Return (x, y) of the center of cell containing provided text 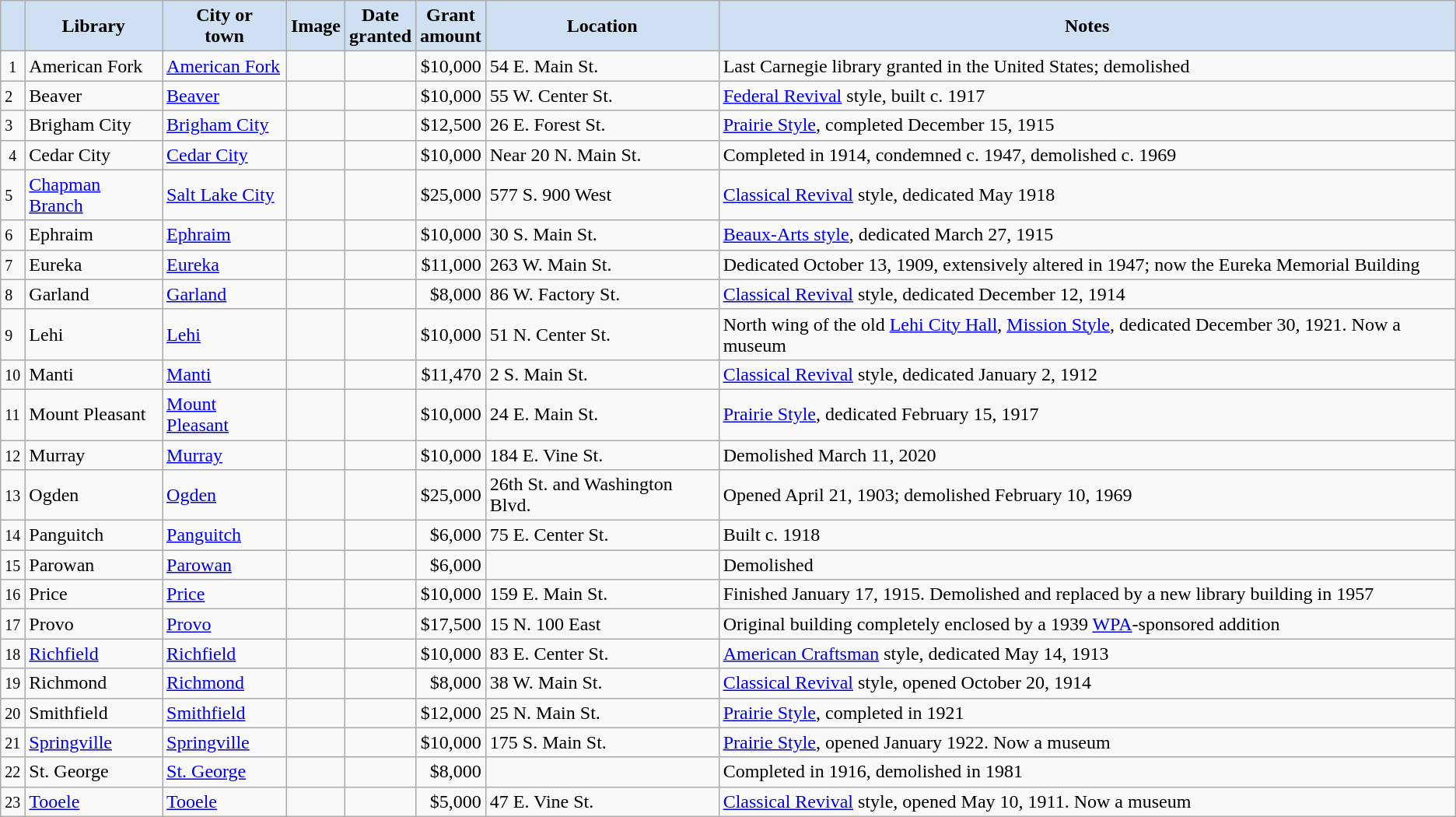
16 (12, 594)
Classical Revival style, opened May 10, 1911. Now a museum (1087, 801)
Last Carnegie library granted in the United States; demolished (1087, 66)
Demolished March 11, 2020 (1087, 455)
2 S. Main St. (602, 374)
Demolished (1087, 565)
Original building completely enclosed by a 1939 WPA-sponsored addition (1087, 624)
Location (602, 26)
Classical Revival style, dedicated December 12, 1914 (1087, 294)
54 E. Main St. (602, 66)
83 E. Center St. (602, 654)
14 (12, 535)
6 (12, 235)
12 (12, 455)
Prairie Style, dedicated February 15, 1917 (1087, 414)
Federal Revival style, built c. 1917 (1087, 96)
175 S. Main St. (602, 742)
9 (12, 335)
20 (12, 713)
$12,500 (451, 125)
Prairie Style, completed December 15, 1915 (1087, 125)
Opened April 21, 1903; demolished February 10, 1969 (1087, 495)
Dedicated October 13, 1909, extensively altered in 1947; now the Eureka Memorial Building (1087, 265)
30 S. Main St. (602, 235)
184 E. Vine St. (602, 455)
24 E. Main St. (602, 414)
American Craftsman style, dedicated May 14, 1913 (1087, 654)
$5,000 (451, 801)
4 (12, 155)
86 W. Factory St. (602, 294)
19 (12, 683)
17 (12, 624)
Finished January 17, 1915. Demolished and replaced by a new library building in 1957 (1087, 594)
47 E. Vine St. (602, 801)
Classical Revival style, opened October 20, 1914 (1087, 683)
Library (93, 26)
$11,000 (451, 265)
75 E. Center St. (602, 535)
Prairie Style, opened January 1922. Now a museum (1087, 742)
38 W. Main St. (602, 683)
577 S. 900 West (602, 195)
$12,000 (451, 713)
11 (12, 414)
Dategranted (380, 26)
26 E. Forest St. (602, 125)
1 (12, 66)
2 (12, 96)
22 (12, 772)
26th St. and Washington Blvd. (602, 495)
Near 20 N. Main St. (602, 155)
55 W. Center St. (602, 96)
Classical Revival style, dedicated January 2, 1912 (1087, 374)
$17,500 (451, 624)
North wing of the old Lehi City Hall, Mission Style, dedicated December 30, 1921. Now a museum (1087, 335)
18 (12, 654)
Prairie Style, completed in 1921 (1087, 713)
Beaux-Arts style, dedicated March 27, 1915 (1087, 235)
159 E. Main St. (602, 594)
Image (316, 26)
10 (12, 374)
Grantamount (451, 26)
Completed in 1914, condemned c. 1947, demolished c. 1969 (1087, 155)
15 N. 100 East (602, 624)
7 (12, 265)
8 (12, 294)
21 (12, 742)
3 (12, 125)
51 N. Center St. (602, 335)
5 (12, 195)
Chapman Branch (93, 195)
Built c. 1918 (1087, 535)
Salt Lake City (225, 195)
13 (12, 495)
$11,470 (451, 374)
Completed in 1916, demolished in 1981 (1087, 772)
23 (12, 801)
City ortown (225, 26)
25 N. Main St. (602, 713)
Notes (1087, 26)
263 W. Main St. (602, 265)
15 (12, 565)
Classical Revival style, dedicated May 1918 (1087, 195)
